Return (X, Y) of the center of cell containing provided text 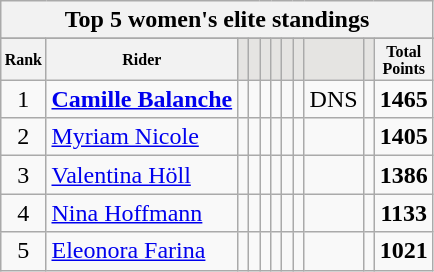
1 (24, 99)
Eleonora Farina (142, 251)
Nina Hoffmann (142, 213)
TotalPoints (404, 60)
Myriam Nicole (142, 137)
3 (24, 175)
1133 (404, 213)
1386 (404, 175)
Valentina Höll (142, 175)
5 (24, 251)
Rank (24, 60)
Rider (142, 60)
1021 (404, 251)
Top 5 women's elite standings (218, 20)
Camille Balanche (142, 99)
1465 (404, 99)
1405 (404, 137)
DNS (334, 99)
4 (24, 213)
2 (24, 137)
